Extract the (X, Y) coordinate from the center of the cell holding the provided text.  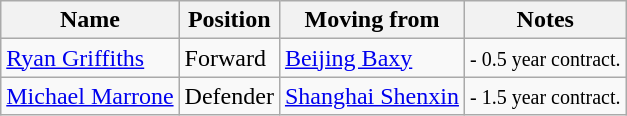
Defender (229, 96)
Beijing Baxy (372, 58)
Notes (544, 20)
- 1.5 year contract. (544, 96)
Michael Marrone (90, 96)
Moving from (372, 20)
- 0.5 year contract. (544, 58)
Forward (229, 58)
Name (90, 20)
Position (229, 20)
Shanghai Shenxin (372, 96)
Ryan Griffiths (90, 58)
